Provide the [x, y] coordinate of the cell's center where the given text is located.  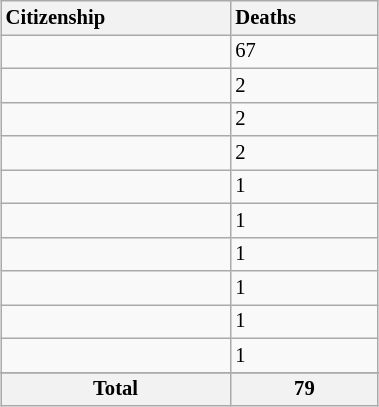
67 [304, 51]
Deaths [304, 18]
79 [304, 389]
Citizenship [116, 18]
Total [116, 389]
